Detect which cell encompasses the target text, then output its (X, Y) center coordinate. 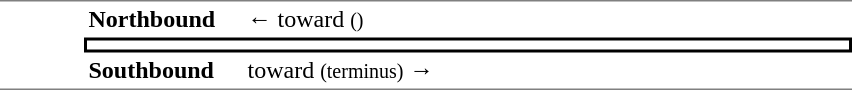
toward (terminus) → (548, 71)
← toward () (548, 19)
Southbound (164, 71)
Northbound (164, 19)
